From the cell containing the given text, extract its center point as [x, y] coordinate. 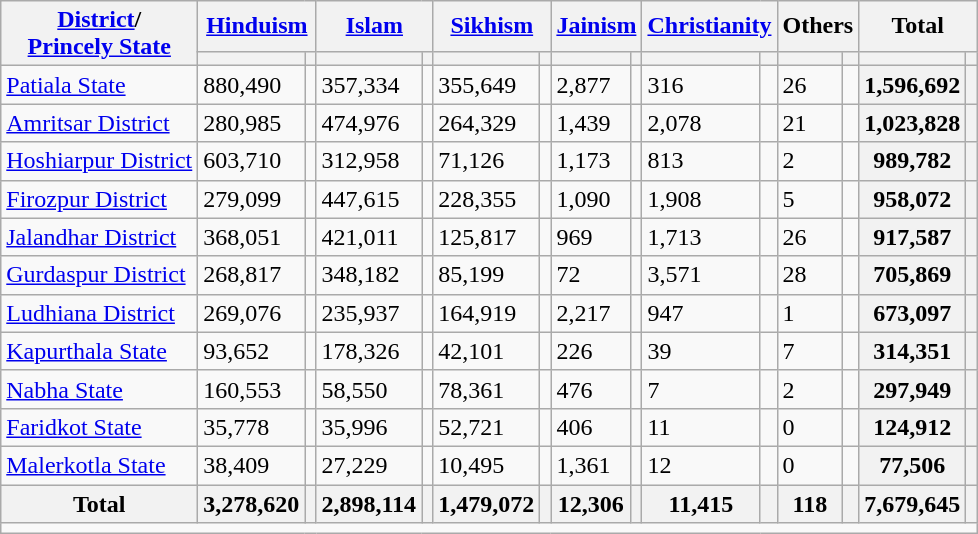
279,099 [252, 199]
406 [591, 427]
38,409 [252, 465]
Nabha State [100, 389]
1,596,692 [912, 85]
476 [591, 389]
1,439 [591, 123]
125,817 [486, 237]
7,679,645 [912, 503]
1 [810, 313]
118 [810, 503]
1,023,828 [912, 123]
Islam [374, 26]
1,479,072 [486, 503]
35,996 [369, 427]
Hinduism [257, 26]
Gurdaspur District [100, 275]
Others [818, 26]
235,937 [369, 313]
264,329 [486, 123]
11 [701, 427]
Firozpur District [100, 199]
1,713 [701, 237]
5 [810, 199]
969 [591, 237]
52,721 [486, 427]
Sikhism [492, 26]
269,076 [252, 313]
27,229 [369, 465]
Hoshiarpur District [100, 161]
78,361 [486, 389]
58,550 [369, 389]
316 [701, 85]
Christianity [710, 26]
178,326 [369, 351]
1,361 [591, 465]
705,869 [912, 275]
160,553 [252, 389]
368,051 [252, 237]
1,908 [701, 199]
3,278,620 [252, 503]
Jainism [596, 26]
72 [591, 275]
Jalandhar District [100, 237]
474,976 [369, 123]
71,126 [486, 161]
85,199 [486, 275]
280,985 [252, 123]
Ludhiana District [100, 313]
958,072 [912, 199]
12,306 [591, 503]
447,615 [369, 199]
268,817 [252, 275]
124,912 [912, 427]
Kapurthala State [100, 351]
42,101 [486, 351]
357,334 [369, 85]
355,649 [486, 85]
39 [701, 351]
603,710 [252, 161]
12 [701, 465]
2,217 [591, 313]
228,355 [486, 199]
Malerkotla State [100, 465]
Patiala State [100, 85]
164,919 [486, 313]
312,958 [369, 161]
2,898,114 [369, 503]
2,078 [701, 123]
93,652 [252, 351]
226 [591, 351]
813 [701, 161]
21 [810, 123]
35,778 [252, 427]
947 [701, 313]
10,495 [486, 465]
Faridkot State [100, 427]
421,011 [369, 237]
2,877 [591, 85]
77,506 [912, 465]
District/Princely State [100, 34]
3,571 [701, 275]
Amritsar District [100, 123]
348,182 [369, 275]
1,090 [591, 199]
1,173 [591, 161]
11,415 [701, 503]
314,351 [912, 351]
673,097 [912, 313]
28 [810, 275]
297,949 [912, 389]
880,490 [252, 85]
917,587 [912, 237]
989,782 [912, 161]
